From the cell containing the given text, extract its center point as [x, y] coordinate. 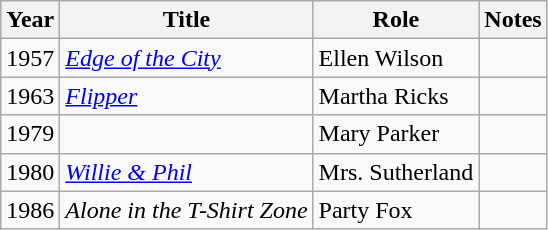
Ellen Wilson [396, 58]
Title [186, 20]
Flipper [186, 96]
Role [396, 20]
1979 [30, 134]
Year [30, 20]
Mary Parker [396, 134]
1963 [30, 96]
Edge of the City [186, 58]
1957 [30, 58]
Alone in the T-Shirt Zone [186, 210]
Party Fox [396, 210]
Notes [513, 20]
Martha Ricks [396, 96]
1986 [30, 210]
Mrs. Sutherland [396, 172]
Willie & Phil [186, 172]
1980 [30, 172]
